Return [X, Y] of the center of cell containing provided text 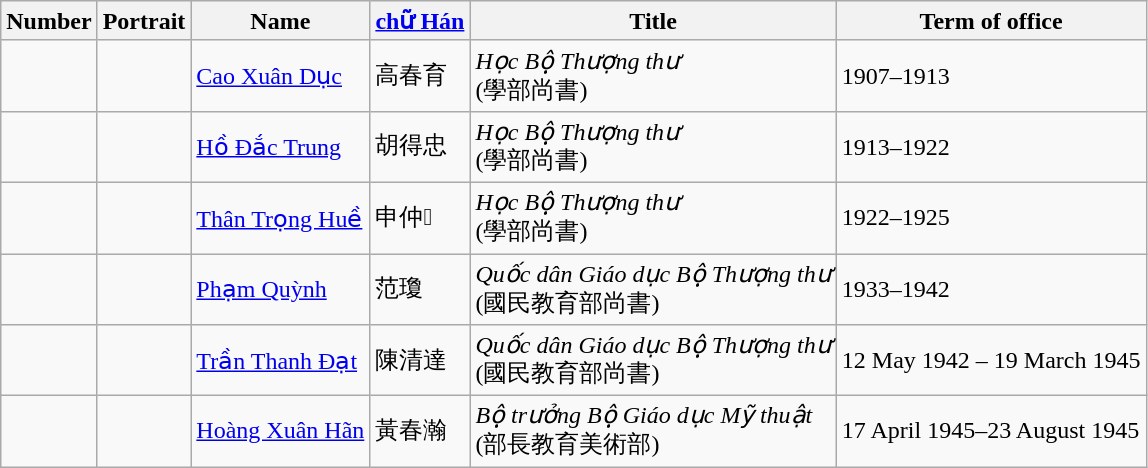
Phạm Quỳnh [280, 290]
Title [653, 21]
黃春瀚 [420, 432]
范瓊 [420, 290]
Thân Trọng Huề [280, 218]
17 April 1945–23 August 1945 [991, 432]
Trần Thanh Đạt [280, 360]
Hoàng Xuân Hãn [280, 432]
1907–1913 [991, 76]
Hồ Đắc Trung [280, 146]
申仲𢤮 [420, 218]
陳清達 [420, 360]
胡得忠 [420, 146]
Name [280, 21]
Term of office [991, 21]
1922–1925 [991, 218]
高春育 [420, 76]
chữ Hán [420, 21]
1933–1942 [991, 290]
Bộ trưởng Bộ Giáo dục Mỹ thuật(部長教育美術部) [653, 432]
Portrait [144, 21]
Cao Xuân Dục [280, 76]
Number [49, 21]
12 May 1942 – 19 March 1945 [991, 360]
1913–1922 [991, 146]
